Search for the cell housing the specified text and yield its (X, Y) center coordinate. 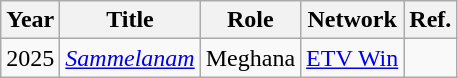
Title (130, 20)
Ref. (430, 20)
Role (250, 20)
ETV Win (352, 58)
2025 (30, 58)
Sammelanam (130, 58)
Network (352, 20)
Year (30, 20)
Meghana (250, 58)
